Return the [x, y] coordinate for the center point of the cell that contains the specified text.  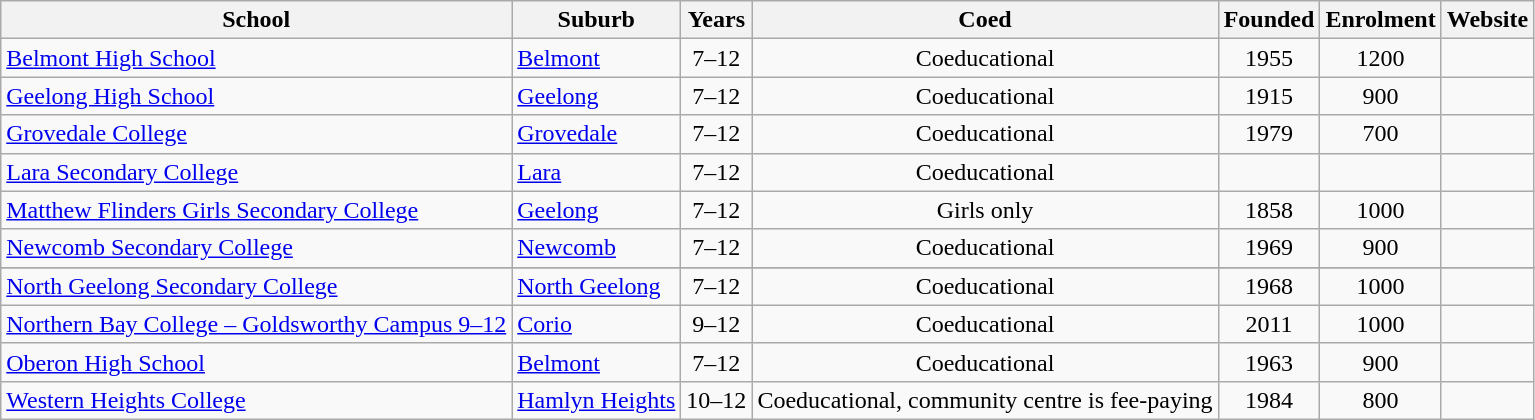
1858 [1269, 210]
Grovedale [596, 134]
Northern Bay College – Goldsworthy Campus 9–12 [256, 324]
1984 [1269, 400]
700 [1380, 134]
Newcomb Secondary College [256, 248]
Coeducational, community centre is fee-paying [985, 400]
Corio [596, 324]
Matthew Flinders Girls Secondary College [256, 210]
Girls only [985, 210]
Website [1487, 20]
1955 [1269, 58]
Suburb [596, 20]
Western Heights College [256, 400]
Years [716, 20]
1979 [1269, 134]
Hamlyn Heights [596, 400]
1915 [1269, 96]
1969 [1269, 248]
Founded [1269, 20]
Oberon High School [256, 362]
2011 [1269, 324]
9–12 [716, 324]
800 [1380, 400]
North Geelong Secondary College [256, 286]
North Geelong [596, 286]
School [256, 20]
1968 [1269, 286]
Geelong High School [256, 96]
10–12 [716, 400]
Lara Secondary College [256, 172]
Belmont High School [256, 58]
Newcomb [596, 248]
1200 [1380, 58]
1963 [1269, 362]
Lara [596, 172]
Enrolment [1380, 20]
Coed [985, 20]
Grovedale College [256, 134]
